Search for the cell housing the specified text and yield its [x, y] center coordinate. 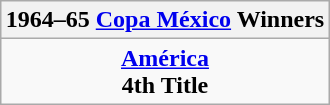
América4th Title [165, 72]
1964–65 Copa México Winners [165, 20]
